Capture the cell that displays the provided text and extract its (x, y) central coordinate. 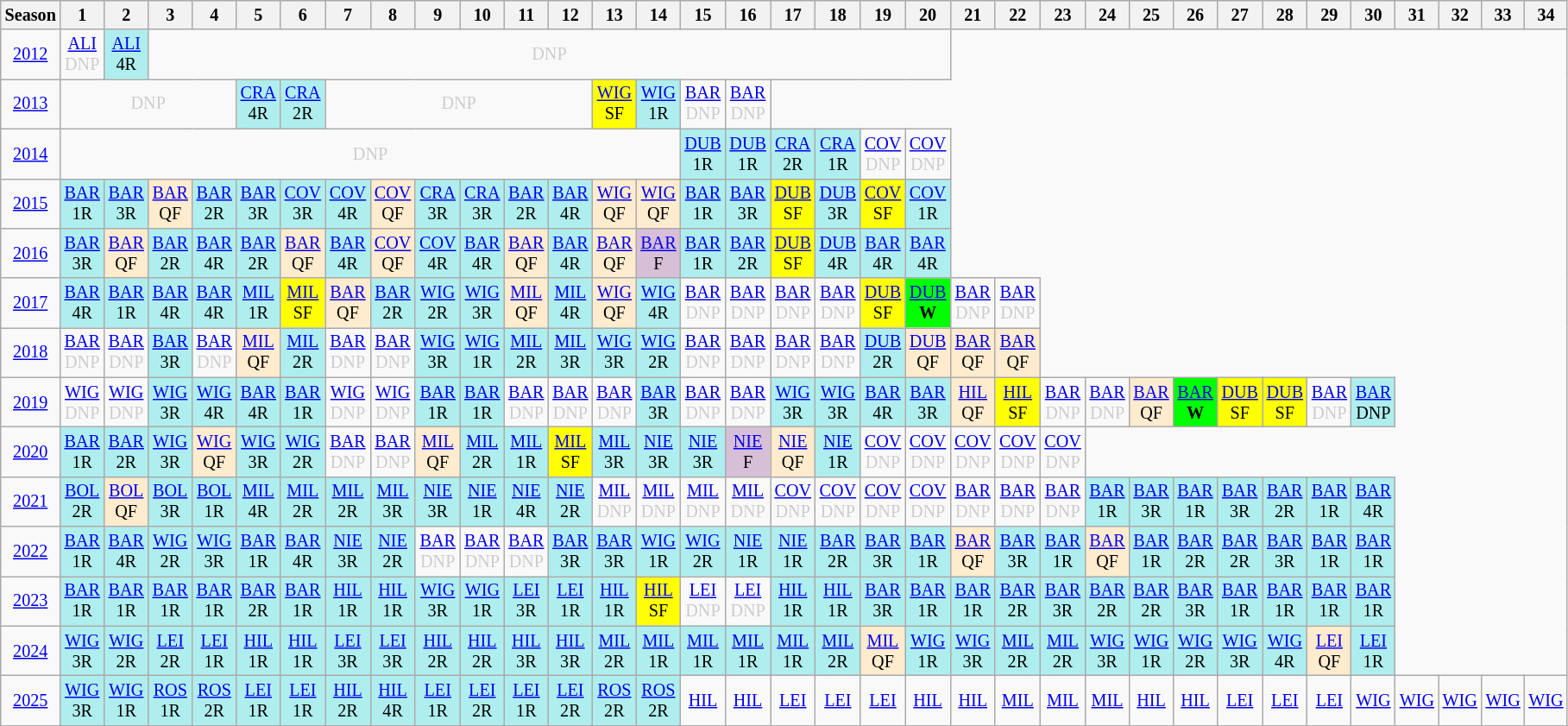
19 (883, 16)
27 (1240, 16)
16 (748, 16)
7 (348, 16)
33 (1503, 16)
18 (838, 16)
LEIQF (1329, 651)
NIE4R (526, 502)
DUB4R (838, 254)
20 (928, 16)
COVSF (883, 204)
NIEQF (793, 452)
1 (83, 16)
2020 (31, 452)
DUBQF (928, 353)
HILQF (973, 402)
WIGSF (614, 104)
COV3R (303, 204)
BOL1R (214, 502)
2012 (31, 54)
5 (259, 16)
14 (658, 16)
13 (614, 16)
32 (1460, 16)
25 (1151, 16)
4 (214, 16)
BOLQF (126, 502)
BOL2R (83, 502)
BOL3R (171, 502)
2019 (31, 402)
DUB2R (883, 353)
2024 (31, 651)
CRA1R (838, 154)
CRA4R (259, 104)
Season (31, 16)
2023 (31, 602)
ALI4R (126, 54)
24 (1108, 16)
BARF (658, 254)
2021 (31, 502)
HIL4R (393, 701)
3 (171, 16)
23 (1062, 16)
30 (1374, 16)
26 (1196, 16)
6 (303, 16)
17 (793, 16)
34 (1546, 16)
2016 (31, 254)
21 (973, 16)
NIEF (748, 452)
2017 (31, 303)
9 (438, 16)
28 (1285, 16)
11 (526, 16)
DUB3R (838, 204)
22 (1017, 16)
12 (570, 16)
2015 (31, 204)
2 (126, 16)
2018 (31, 353)
2022 (31, 552)
ROS1R (171, 701)
31 (1417, 16)
ALIDNP (83, 54)
COV1R (928, 204)
29 (1329, 16)
DUBW (928, 303)
BARW (1196, 402)
2025 (31, 701)
2013 (31, 104)
2014 (31, 154)
8 (393, 16)
10 (482, 16)
15 (702, 16)
